Identify which cell holds the provided text, then report its (X, Y) central coordinate. 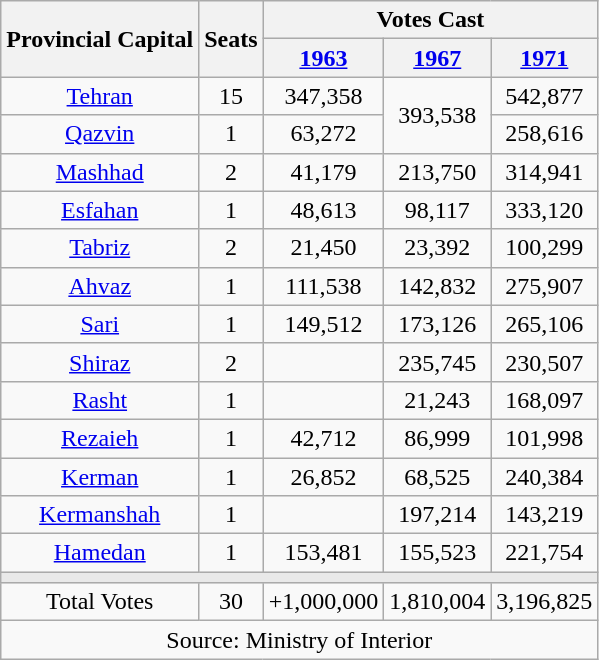
149,512 (324, 324)
Rasht (100, 400)
314,941 (544, 172)
63,272 (324, 134)
100,299 (544, 248)
26,852 (324, 477)
+1,000,000 (324, 602)
173,126 (438, 324)
Votes Cast (430, 20)
Tehran (100, 96)
265,106 (544, 324)
Shiraz (100, 362)
21,450 (324, 248)
Sari (100, 324)
240,384 (544, 477)
542,877 (544, 96)
101,998 (544, 438)
168,097 (544, 400)
23,392 (438, 248)
41,179 (324, 172)
258,616 (544, 134)
Mashhad (100, 172)
143,219 (544, 515)
Ahvaz (100, 286)
333,120 (544, 210)
142,832 (438, 286)
221,754 (544, 553)
Hamedan (100, 553)
3,196,825 (544, 602)
1,810,004 (438, 602)
21,243 (438, 400)
1963 (324, 58)
111,538 (324, 286)
48,613 (324, 210)
347,358 (324, 96)
1971 (544, 58)
155,523 (438, 553)
15 (231, 96)
68,525 (438, 477)
86,999 (438, 438)
Rezaieh (100, 438)
Kermanshah (100, 515)
Esfahan (100, 210)
197,214 (438, 515)
230,507 (544, 362)
30 (231, 602)
Qazvin (100, 134)
393,538 (438, 115)
Tabriz (100, 248)
Source: Ministry of Interior (300, 640)
42,712 (324, 438)
235,745 (438, 362)
Total Votes (100, 602)
213,750 (438, 172)
153,481 (324, 553)
Seats (231, 39)
Kerman (100, 477)
275,907 (544, 286)
98,117 (438, 210)
1967 (438, 58)
Provincial Capital (100, 39)
